Return the (X, Y) coordinate for the center point of the cell that contains the specified text.  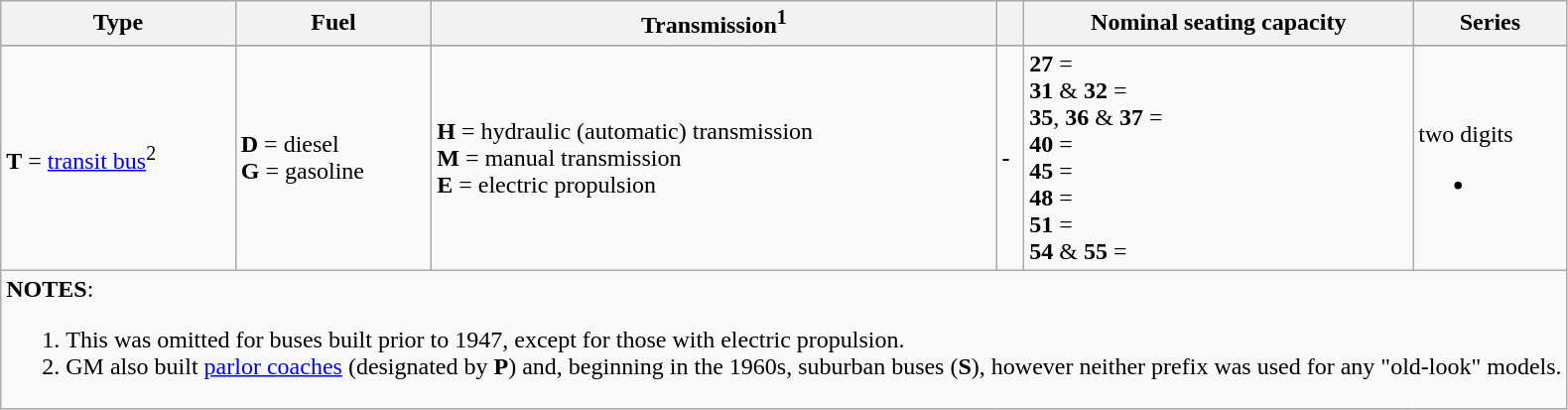
27 = 31 & 32 = 35, 36 & 37 = 40 = 45 = 48 = 51 = 54 & 55 = (1219, 157)
Type (118, 24)
T = transit bus2 (118, 157)
two digits (1491, 157)
Fuel (333, 24)
- (1010, 157)
Series (1491, 24)
H = hydraulic (automatic) transmissionM = manual transmissionE = electric propulsion (715, 157)
Transmission1 (715, 24)
Nominal seating capacity (1219, 24)
D = dieselG = gasoline (333, 157)
